Extract the (X, Y) coordinate from the center of the cell holding the provided text.  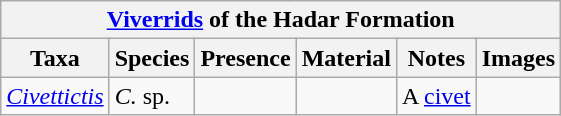
Species (152, 58)
Notes (436, 58)
Viverrids of the Hadar Formation (281, 20)
Presence (246, 58)
C. sp. (152, 96)
A civet (436, 96)
Images (518, 58)
Material (346, 58)
Taxa (55, 58)
Civettictis (55, 96)
